Output the [x, y] coordinate of the center of the cell containing the given text.  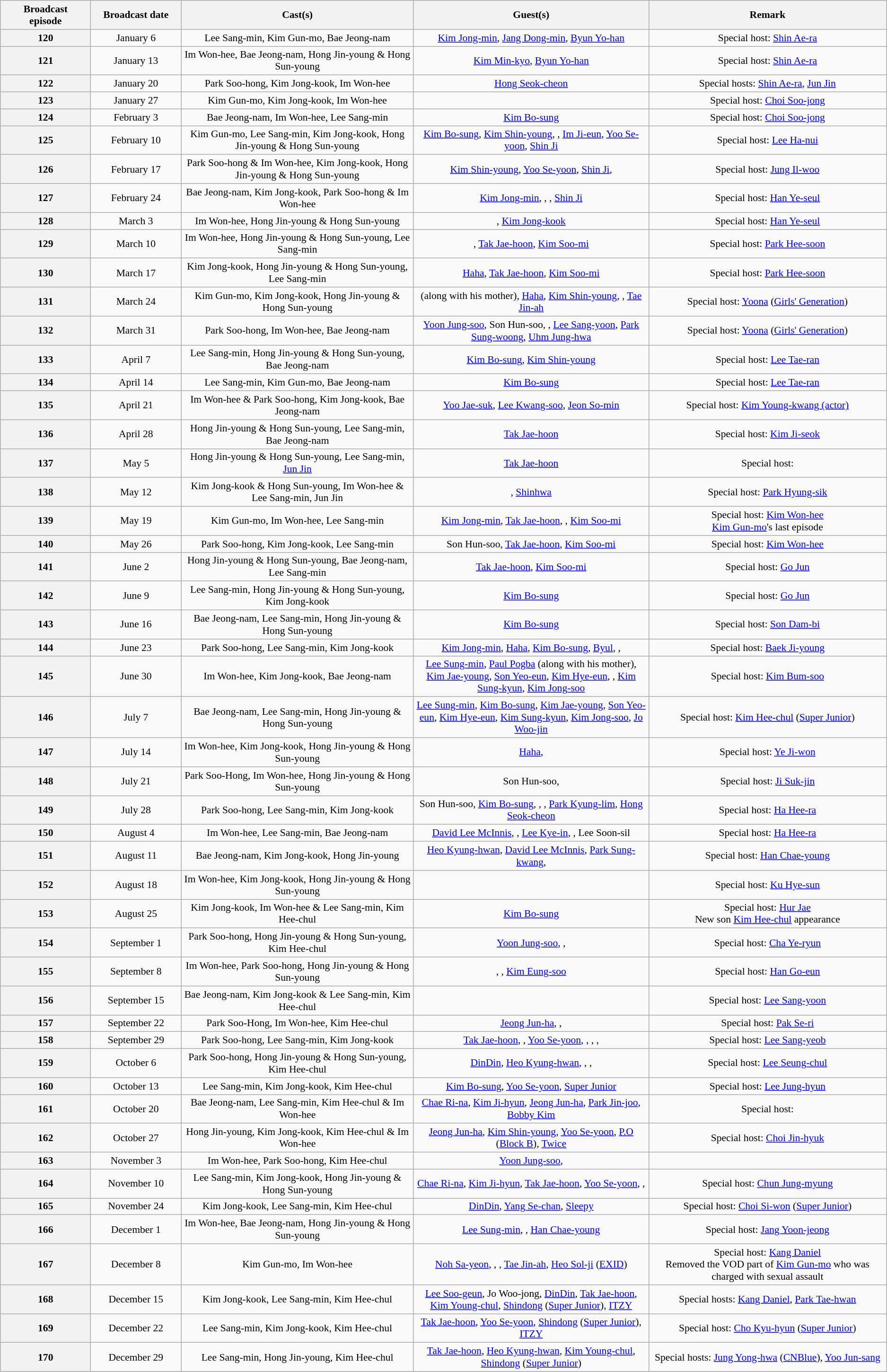
162 [45, 1138]
166 [45, 1229]
Special host: Cho Kyu-hyun (Super Junior) [767, 1328]
April 7 [136, 360]
DinDin, Yang Se-chan, Sleepy [531, 1206]
169 [45, 1328]
Kim Bo-sung, Kim Shin-young, , Im Ji-eun, Yoo Se-yoon, Shin Ji [531, 140]
September 22 [136, 1023]
December 29 [136, 1357]
Special host: Kim Won-hee [767, 544]
Special host: Son Dam-bi [767, 624]
Park Soo-Hong, Im Won-hee, Kim Hee-chul [298, 1023]
Park Soo-Hong, Im Won-hee, Hong Jin-young & Hong Sun-young [298, 782]
October 13 [136, 1086]
Special host: Choi Jin-hyuk [767, 1138]
Hong Seok-cheon [531, 84]
Bae Jeong-nam, Kim Jong-kook, Hong Jin-young [298, 856]
(along with his mother), Haha, Kim Shin-young, , Tae Jin-ah [531, 302]
Kim Bo-sung, Yoo Se-yoon, Super Junior [531, 1086]
Special host: Kim Ji-seok [767, 434]
121 [45, 61]
Haha, [531, 752]
Special host: Choi Si-won (Super Junior) [767, 1206]
Special host: Chun Jung-myung [767, 1184]
January 27 [136, 101]
161 [45, 1109]
March 10 [136, 244]
126 [45, 169]
Special host: Cha Ye-ryun [767, 942]
168 [45, 1299]
156 [45, 1000]
Tak Jae-hoon, Yoo Se-yoon, Shindong (Super Junior), ITZY [531, 1328]
Kim Gun-mo, Kim Jong-kook, Im Won-hee [298, 101]
Special host: Ku Hye-sun [767, 885]
129 [45, 244]
DinDin, Heo Kyung-hwan, , , [531, 1064]
September 1 [136, 942]
Special host: Jang Yoon-jeong [767, 1229]
Heo Kyung-hwan, David Lee McInnis, Park Sung-kwang, [531, 856]
May 12 [136, 492]
Yoon Jung-soo, Son Hun-soo, , Lee Sang-yoon, Park Sung-woong, Uhm Jung-hwa [531, 330]
Special host: Lee Ha-nui [767, 140]
Park Soo-hong, Im Won-hee, Bae Jeong-nam [298, 330]
August 11 [136, 856]
November 3 [136, 1161]
September 29 [136, 1040]
Im Won-hee, Park Soo-hong, Kim Hee-chul [298, 1161]
Im Won-hee, Lee Sang-min, Bae Jeong-nam [298, 833]
Haha, Tak Jae-hoon, Kim Soo-mi [531, 273]
March 24 [136, 302]
July 7 [136, 717]
153 [45, 914]
149 [45, 810]
Kim Gun-mo, Lee Sang-min, Kim Jong-kook, Hong Jin-young & Hong Sun-young [298, 140]
147 [45, 752]
July 28 [136, 810]
October 20 [136, 1109]
Im Won-hee & Park Soo-hong, Kim Jong-kook, Bae Jeong-nam [298, 405]
Hong Jin-young & Hong Sun-young, Bae Jeong-nam, Lee Sang-min [298, 567]
Noh Sa-yeon, , , Tae Jin-ah, Heo Sol-ji (EXID) [531, 1264]
Special host: Hur JaeNew son Kim Hee-chul appearance [767, 914]
164 [45, 1184]
148 [45, 782]
128 [45, 221]
Kim Gun-mo, Kim Jong-kook, Hong Jin-young & Hong Sun-young [298, 302]
August 4 [136, 833]
April 21 [136, 405]
September 15 [136, 1000]
Special host: Han Chae-young [767, 856]
October 27 [136, 1138]
June 16 [136, 624]
150 [45, 833]
Son Hun-soo, Tak Jae-hoon, Kim Soo-mi [531, 544]
155 [45, 972]
, Shinhwa [531, 492]
Yoon Jung-soo, , [531, 942]
Hong Jin-young & Hong Sun-young, Lee Sang-min, Bae Jeong-nam [298, 434]
Special host: Pak Se-ri [767, 1023]
140 [45, 544]
Tak Jae-hoon, Heo Kyung-hwan, Kim Young-chul, Shindong (Super Junior) [531, 1357]
170 [45, 1357]
Special host: Lee Jung-hyun [767, 1086]
August 25 [136, 914]
Im Won-hee, Hong Jin-young & Hong Sun-young [298, 221]
May 5 [136, 463]
123 [45, 101]
Chae Ri-na, Kim Ji-hyun, Tak Jae-hoon, Yoo Se-yoon, , [531, 1184]
Lee Sung-min, Paul Pogba (along with his mother), Kim Jae-young, Son Yeo-eun, Kim Hye-eun, , Kim Sung-kyun, Kim Jong-soo [531, 677]
Special host: Ye Ji-won [767, 752]
165 [45, 1206]
April 14 [136, 383]
Park Soo-hong & Im Won-hee, Kim Jong-kook, Hong Jin-young & Hong Sun-young [298, 169]
Hong Jin-young, Kim Jong-kook, Kim Hee-chul & Im Won-hee [298, 1138]
November 24 [136, 1206]
June 30 [136, 677]
Kim Gun-mo, Im Won-hee [298, 1264]
December 22 [136, 1328]
Kim Min-kyo, Byun Yo-han [531, 61]
Yoo Jae-suk, Lee Kwang-soo, Jeon So-min [531, 405]
133 [45, 360]
137 [45, 463]
122 [45, 84]
Lee Sang-min, Hong Jin-young, Kim Hee-chul [298, 1357]
Lee Sang-min, Kim Jong-kook, Hong Jin-young & Hong Sun-young [298, 1184]
Kim Gun-mo, Im Won-hee, Lee Sang-min [298, 521]
Son Hun-soo, [531, 782]
158 [45, 1040]
151 [45, 856]
139 [45, 521]
145 [45, 677]
Bae Jeong-nam, Kim Jong-kook & Lee Sang-min, Kim Hee-chul [298, 1000]
157 [45, 1023]
Special host: Kim Won-heeKim Gun-mo's last episode [767, 521]
160 [45, 1086]
Lee Sang-min, Hong Jin-young & Hong Sun-young, Bae Jeong-nam [298, 360]
144 [45, 648]
Kim Jong-min, Haha, Kim Bo-sung, Byul, , [531, 648]
Lee Sung-min, , Han Chae-young [531, 1229]
Kim Jong-kook, Im Won-hee & Lee Sang-min, Kim Hee-chul [298, 914]
Special hosts: Kang Daniel, Park Tae-hwan [767, 1299]
Special host: Kim Young-kwang (actor) [767, 405]
Special hosts: Jung Yong-hwa (CNBlue), Yoo Jun-sang [767, 1357]
February 24 [136, 198]
Bae Jeong-nam, Lee Sang-min, Kim Hee-chul & Im Won-hee [298, 1109]
Kim Jong-kook, Hong Jin-young & Hong Sun-young, Lee Sang-min [298, 273]
June 9 [136, 596]
January 13 [136, 61]
June 23 [136, 648]
Special host: Han Go-eun [767, 972]
Tak Jae-hoon, , Yoo Se-yoon, , , , [531, 1040]
Jeong Jun-ha, , [531, 1023]
Kim Jong-min, Jang Dong-min, Byun Yo-han [531, 38]
Lee Sung-min, Kim Bo-sung, Kim Jae-young, Son Yeo-eun, Kim Hye-eun, Kim Sung-kyun, Kim Jong-soo, Jo Woo-jin [531, 717]
Chae Ri-na, Kim Ji-hyun, Jeong Jun-ha, Park Jin-joo, Bobby Kim [531, 1109]
Special host: Baek Ji-young [767, 648]
131 [45, 302]
141 [45, 567]
Bae Jeong-nam, Im Won-hee, Lee Sang-min [298, 117]
April 28 [136, 434]
152 [45, 885]
Park Soo-hong, Kim Jong-kook, Lee Sang-min [298, 544]
125 [45, 140]
Park Soo-hong, Kim Jong-kook, Im Won-hee [298, 84]
Special host: Kang DanielRemoved the VOD part of Kim Gun-mo who was charged with sexual assault [767, 1264]
August 18 [136, 885]
127 [45, 198]
September 8 [136, 972]
124 [45, 117]
Special host: Ji Suk-jin [767, 782]
Bae Jeong-nam, Kim Jong-kook, Park Soo-hong & Im Won-hee [298, 198]
December 15 [136, 1299]
Broadcast date [136, 15]
Kim Shin-young, Yoo Se-yoon, Shin Ji, [531, 169]
132 [45, 330]
135 [45, 405]
, Tak Jae-hoon, Kim Soo-mi [531, 244]
July 14 [136, 752]
Special host: Jung Il-woo [767, 169]
Hong Jin-young & Hong Sun-young, Lee Sang-min, Jun Jin [298, 463]
December 1 [136, 1229]
146 [45, 717]
May 26 [136, 544]
134 [45, 383]
167 [45, 1264]
March 31 [136, 330]
June 2 [136, 567]
Special host: Kim Hee-chul (Super Junior) [767, 717]
February 3 [136, 117]
Special host: Lee Sang-yoon [767, 1000]
Special host: Park Hyung-sik [767, 492]
Yoon Jung-soo, [531, 1161]
Broadcastepisode [45, 15]
Im Won-hee, Park Soo-hong, Hong Jin-young & Hong Sun-young [298, 972]
January 20 [136, 84]
Special host: Lee Seung-chul [767, 1064]
May 19 [136, 521]
Cast(s) [298, 15]
November 10 [136, 1184]
143 [45, 624]
, Kim Jong-kook [531, 221]
154 [45, 942]
March 17 [136, 273]
July 21 [136, 782]
Kim Jong-min, Tak Jae-hoon, , Kim Soo-mi [531, 521]
Kim Jong-min, , , Shin Ji [531, 198]
February 17 [136, 169]
120 [45, 38]
Kim Jong-kook & Hong Sun-young, Im Won-hee & Lee Sang-min, Jun Jin [298, 492]
Tak Jae-hoon, Kim Soo-mi [531, 567]
February 10 [136, 140]
138 [45, 492]
Lee Soo-geun, Jo Woo-jong, DinDin, Tak Jae-hoon, Kim Young-chul, Shindong (Super Junior), ITZY [531, 1299]
David Lee McInnis, , Lee Kye-in, , Lee Soon-sil [531, 833]
January 6 [136, 38]
142 [45, 596]
130 [45, 273]
Special hosts: Shin Ae-ra, Jun Jin [767, 84]
Kim Bo-sung, Kim Shin-young [531, 360]
163 [45, 1161]
, , Kim Eung-soo [531, 972]
Guest(s) [531, 15]
136 [45, 434]
March 3 [136, 221]
Lee Sang-min, Hong Jin-young & Hong Sun-young, Kim Jong-kook [298, 596]
Son Hun-soo, Kim Bo-sung, , , Park Kyung-lim, Hong Seok-cheon [531, 810]
Im Won-hee, Kim Jong-kook, Bae Jeong-nam [298, 677]
Remark [767, 15]
October 6 [136, 1064]
December 8 [136, 1264]
Special host: Kim Bum-soo [767, 677]
159 [45, 1064]
Im Won-hee, Hong Jin-young & Hong Sun-young, Lee Sang-min [298, 244]
Jeong Jun-ha, Kim Shin-young, Yoo Se-yoon, P.O (Block B), Twice [531, 1138]
Special host: Lee Sang-yeob [767, 1040]
